Determine the (X, Y) coordinate at the center of the cell enclosing the given text.  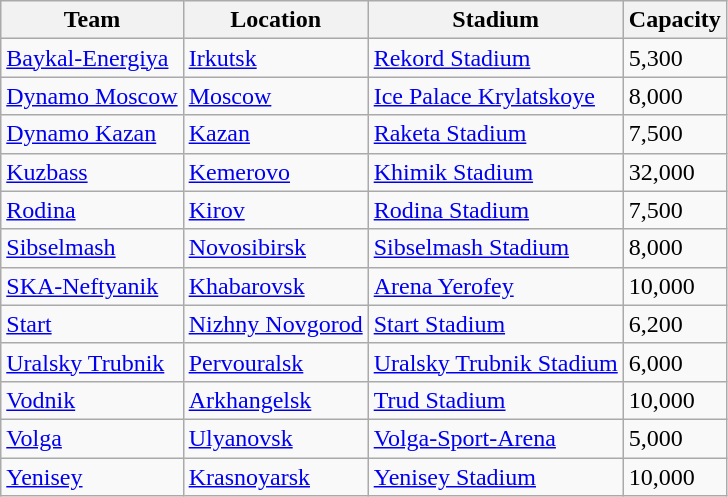
6,200 (674, 324)
Khimik Stadium (496, 172)
SKA-Neftyanik (92, 286)
Sibselmash Stadium (496, 248)
Vodnik (92, 400)
Irkutsk (276, 58)
Capacity (674, 20)
Uralsky Trubnik Stadium (496, 362)
5,000 (674, 438)
Baykal-Energiya (92, 58)
6,000 (674, 362)
Kuzbass (92, 172)
Nizhny Novgorod (276, 324)
Sibselmash (92, 248)
Ulyanovsk (276, 438)
Moscow (276, 96)
Location (276, 20)
5,300 (674, 58)
Kazan (276, 134)
Yenisey Stadium (496, 477)
Kirov (276, 210)
Yenisey (92, 477)
Stadium (496, 20)
Team (92, 20)
Pervouralsk (276, 362)
Arena Yerofey (496, 286)
Dynamo Moscow (92, 96)
Kemerovo (276, 172)
Start (92, 324)
Uralsky Trubnik (92, 362)
Trud Stadium (496, 400)
Novosibirsk (276, 248)
Krasnoyarsk (276, 477)
Rekord Stadium (496, 58)
Ice Palace Krylatskoye (496, 96)
Rodina Stadium (496, 210)
Volga (92, 438)
Raketa Stadium (496, 134)
Volga-Sport-Arena (496, 438)
Rodina (92, 210)
Start Stadium (496, 324)
Khabarovsk (276, 286)
Arkhangelsk (276, 400)
Dynamo Kazan (92, 134)
32,000 (674, 172)
